Output the (X, Y) coordinate of the center of the cell containing the given text.  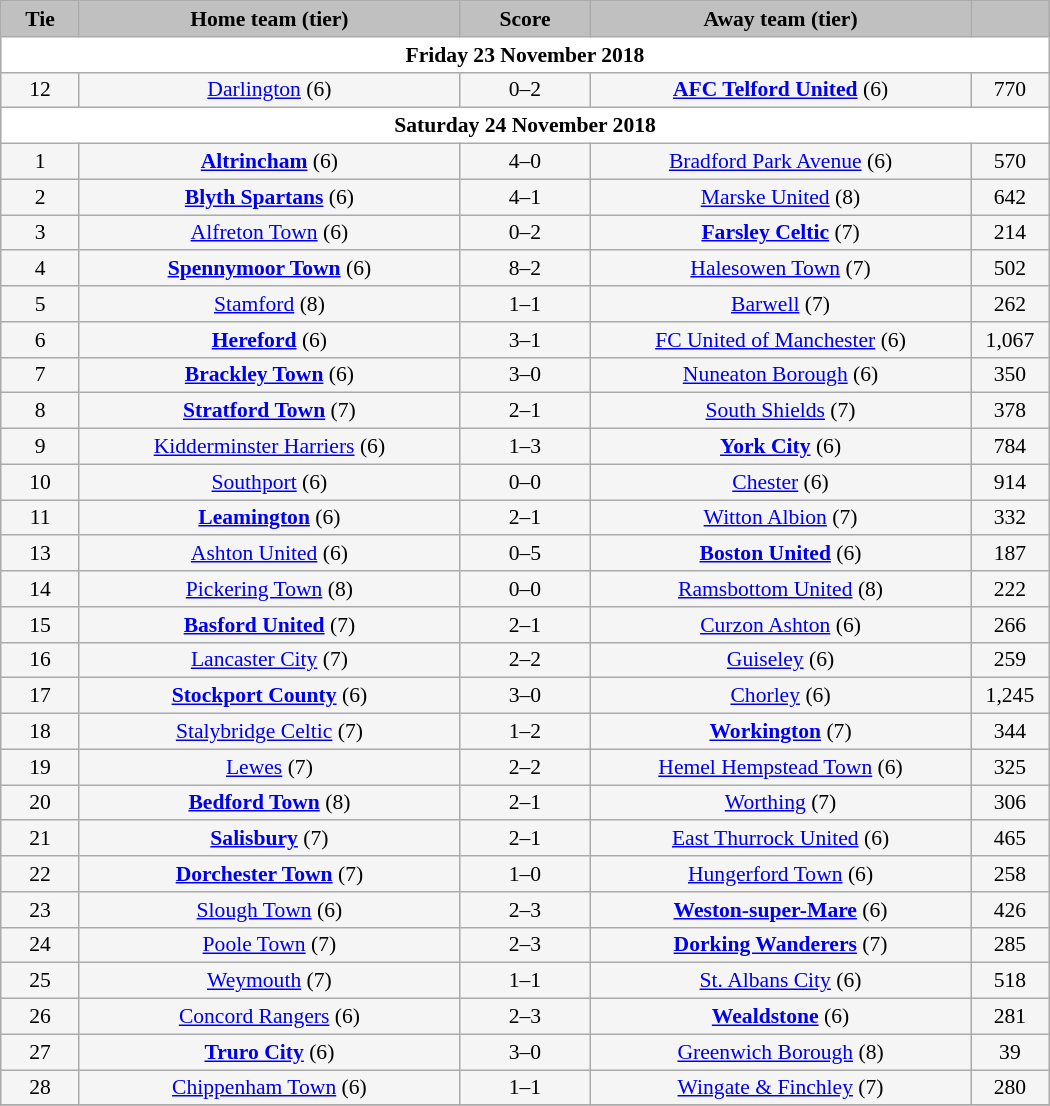
Chester (6) (781, 482)
17 (40, 696)
570 (1010, 162)
25 (40, 981)
Halesowen Town (7) (781, 269)
Score (524, 19)
2 (40, 197)
Friday 23 November 2018 (525, 55)
27 (40, 1052)
Spennymoor Town (6) (269, 269)
Pickering Town (8) (269, 589)
280 (1010, 1088)
Hungerford Town (6) (781, 874)
East Thurrock United (6) (781, 839)
18 (40, 732)
22 (40, 874)
285 (1010, 945)
Ramsbottom United (8) (781, 589)
Altrincham (6) (269, 162)
19 (40, 767)
262 (1010, 304)
Poole Town (7) (269, 945)
Salisbury (7) (269, 839)
Chorley (6) (781, 696)
3–1 (524, 340)
28 (40, 1088)
15 (40, 625)
Basford United (7) (269, 625)
Hemel Hempstead Town (6) (781, 767)
11 (40, 518)
York City (6) (781, 447)
1,245 (1010, 696)
Worthing (7) (781, 803)
344 (1010, 732)
Wingate & Finchley (7) (781, 1088)
Chippenham Town (6) (269, 1088)
Tie (40, 19)
Stockport County (6) (269, 696)
Bradford Park Avenue (6) (781, 162)
Stratford Town (7) (269, 411)
281 (1010, 1017)
770 (1010, 90)
378 (1010, 411)
502 (1010, 269)
1,067 (1010, 340)
26 (40, 1017)
13 (40, 554)
784 (1010, 447)
Boston United (6) (781, 554)
Stalybridge Celtic (7) (269, 732)
8 (40, 411)
4 (40, 269)
Weymouth (7) (269, 981)
258 (1010, 874)
Curzon Ashton (6) (781, 625)
9 (40, 447)
Dorking Wanderers (7) (781, 945)
187 (1010, 554)
Darlington (6) (269, 90)
Nuneaton Borough (6) (781, 375)
1–0 (524, 874)
1 (40, 162)
3 (40, 233)
Greenwich Borough (8) (781, 1052)
Concord Rangers (6) (269, 1017)
259 (1010, 660)
23 (40, 910)
Lancaster City (7) (269, 660)
426 (1010, 910)
Slough Town (6) (269, 910)
214 (1010, 233)
Workington (7) (781, 732)
21 (40, 839)
8–2 (524, 269)
Home team (tier) (269, 19)
24 (40, 945)
1–3 (524, 447)
266 (1010, 625)
Lewes (7) (269, 767)
Witton Albion (7) (781, 518)
39 (1010, 1052)
Blyth Spartans (6) (269, 197)
Wealdstone (6) (781, 1017)
20 (40, 803)
Alfreton Town (6) (269, 233)
7 (40, 375)
Kidderminster Harriers (6) (269, 447)
Stamford (8) (269, 304)
222 (1010, 589)
914 (1010, 482)
16 (40, 660)
Leamington (6) (269, 518)
Barwell (7) (781, 304)
Truro City (6) (269, 1052)
Brackley Town (6) (269, 375)
Saturday 24 November 2018 (525, 126)
465 (1010, 839)
12 (40, 90)
6 (40, 340)
St. Albans City (6) (781, 981)
325 (1010, 767)
Farsley Celtic (7) (781, 233)
Away team (tier) (781, 19)
518 (1010, 981)
332 (1010, 518)
306 (1010, 803)
Ashton United (6) (269, 554)
0–5 (524, 554)
Bedford Town (8) (269, 803)
642 (1010, 197)
FC United of Manchester (6) (781, 340)
Marske United (8) (781, 197)
1–2 (524, 732)
Weston-super-Mare (6) (781, 910)
Dorchester Town (7) (269, 874)
10 (40, 482)
4–1 (524, 197)
AFC Telford United (6) (781, 90)
4–0 (524, 162)
5 (40, 304)
Southport (6) (269, 482)
South Shields (7) (781, 411)
350 (1010, 375)
Guiseley (6) (781, 660)
14 (40, 589)
Hereford (6) (269, 340)
